For the text-containing cell, return its midpoint in [X, Y] coordinate format. 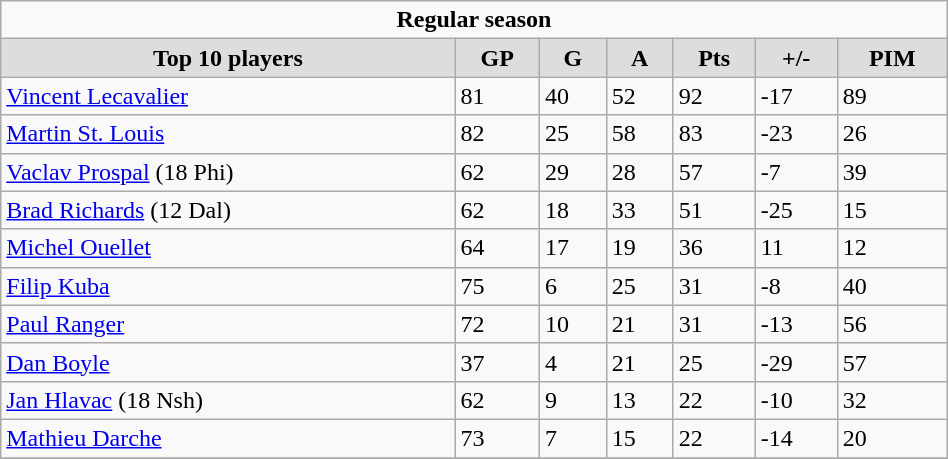
18 [574, 210]
Top 10 players [228, 58]
G [574, 58]
51 [714, 210]
33 [640, 210]
73 [498, 438]
81 [498, 96]
4 [574, 362]
10 [574, 324]
13 [640, 400]
Dan Boyle [228, 362]
6 [574, 286]
19 [640, 248]
Martin St. Louis [228, 134]
58 [640, 134]
75 [498, 286]
Pts [714, 58]
39 [892, 172]
Michel Ouellet [228, 248]
17 [574, 248]
Mathieu Darche [228, 438]
Paul Ranger [228, 324]
12 [892, 248]
11 [796, 248]
32 [892, 400]
20 [892, 438]
PIM [892, 58]
72 [498, 324]
Vaclav Prospal (18 Phi) [228, 172]
28 [640, 172]
-29 [796, 362]
Filip Kuba [228, 286]
7 [574, 438]
-14 [796, 438]
Jan Hlavac (18 Nsh) [228, 400]
-8 [796, 286]
GP [498, 58]
83 [714, 134]
Vincent Lecavalier [228, 96]
89 [892, 96]
A [640, 58]
26 [892, 134]
-13 [796, 324]
9 [574, 400]
Regular season [474, 20]
-23 [796, 134]
37 [498, 362]
92 [714, 96]
-7 [796, 172]
-10 [796, 400]
Brad Richards (12 Dal) [228, 210]
64 [498, 248]
52 [640, 96]
56 [892, 324]
-25 [796, 210]
36 [714, 248]
82 [498, 134]
+/- [796, 58]
-17 [796, 96]
29 [574, 172]
